For the text-containing cell, return its midpoint in [x, y] coordinate format. 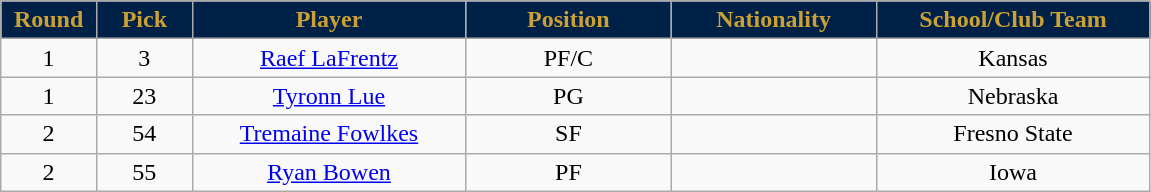
Pick [144, 20]
Ryan Bowen [329, 172]
SF [568, 134]
PF [568, 172]
55 [144, 172]
Iowa [1013, 172]
3 [144, 58]
Nebraska [1013, 96]
54 [144, 134]
Raef LaFrentz [329, 58]
Position [568, 20]
Round [49, 20]
23 [144, 96]
PG [568, 96]
Player [329, 20]
Nationality [774, 20]
Kansas [1013, 58]
Tremaine Fowlkes [329, 134]
PF/C [568, 58]
Tyronn Lue [329, 96]
School/Club Team [1013, 20]
Fresno State [1013, 134]
